Capture the cell that displays the provided text and extract its [X, Y] central coordinate. 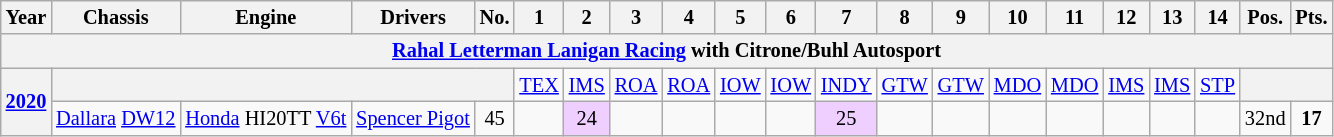
STP [1218, 85]
17 [1311, 118]
3 [636, 17]
Drivers [412, 17]
32nd [1265, 118]
14 [1218, 17]
Chassis [116, 17]
45 [495, 118]
Year [26, 17]
Rahal Letterman Lanigan Racing with Citrone/Buhl Autosport [667, 51]
Engine [266, 17]
9 [961, 17]
1 [538, 17]
Honda HI20TT V6t [266, 118]
No. [495, 17]
Spencer Pigot [412, 118]
8 [905, 17]
6 [791, 17]
Pos. [1265, 17]
5 [740, 17]
4 [688, 17]
13 [1172, 17]
INDY [846, 85]
Pts. [1311, 17]
11 [1074, 17]
2 [587, 17]
24 [587, 118]
TEX [538, 85]
2020 [26, 102]
Dallara DW12 [116, 118]
12 [1126, 17]
25 [846, 118]
7 [846, 17]
10 [1018, 17]
